Capture the cell that displays the provided text and extract its (x, y) central coordinate. 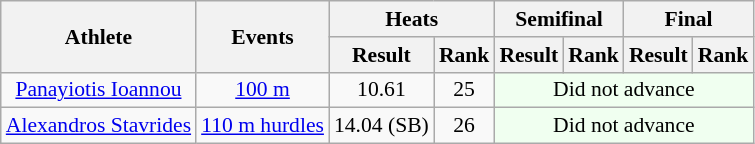
Alexandros Stavrides (98, 126)
26 (464, 126)
Athlete (98, 36)
100 m (262, 90)
14.04 (SB) (382, 126)
Panayiotis Ioannou (98, 90)
25 (464, 90)
Events (262, 36)
Heats (412, 19)
10.61 (382, 90)
110 m hurdles (262, 126)
Final (688, 19)
Semifinal (558, 19)
